Identify which cell holds the provided text, then report its [x, y] central coordinate. 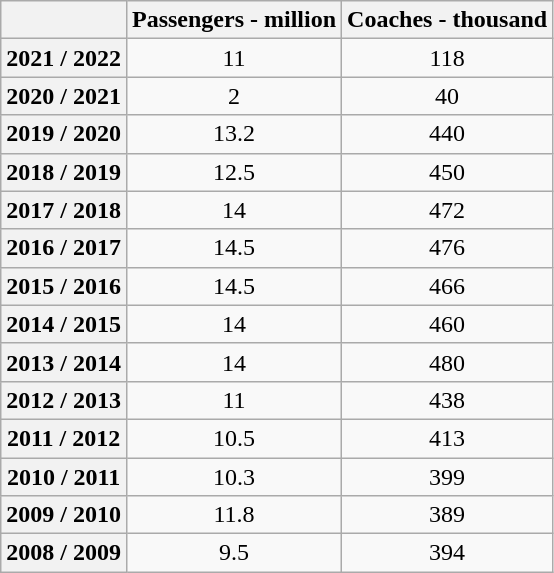
2014 / 2015 [64, 324]
476 [448, 248]
2011 / 2012 [64, 438]
Passe­ngers - million [234, 20]
460 [448, 324]
2 [234, 96]
10.3 [234, 477]
389 [448, 515]
2009 / 2010 [64, 515]
2019 / 2020 [64, 134]
11.8 [234, 515]
13.2 [234, 134]
413 [448, 438]
2013 / 2014 [64, 362]
394 [448, 553]
2016 / 2017 [64, 248]
2017 / 2018 [64, 210]
2010 / 2011 [64, 477]
10.5 [234, 438]
2015 / 2016 [64, 286]
2020 / 2021 [64, 96]
399 [448, 477]
40 [448, 96]
438 [448, 400]
118 [448, 58]
9.5 [234, 553]
2018 / 2019 [64, 172]
440 [448, 134]
Coaches - thousand [448, 20]
2012 / 2013 [64, 400]
472 [448, 210]
480 [448, 362]
12.5 [234, 172]
2008 / 2009 [64, 553]
2021 / 2022 [64, 58]
466 [448, 286]
450 [448, 172]
